Search for the cell housing the specified text and yield its (X, Y) center coordinate. 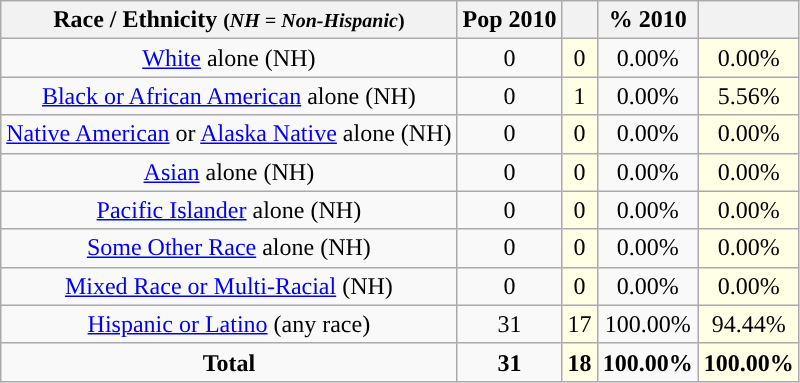
% 2010 (648, 20)
Hispanic or Latino (any race) (229, 324)
Pop 2010 (510, 20)
Mixed Race or Multi-Racial (NH) (229, 286)
Pacific Islander alone (NH) (229, 210)
5.56% (748, 96)
Black or African American alone (NH) (229, 96)
Some Other Race alone (NH) (229, 248)
94.44% (748, 324)
17 (580, 324)
White alone (NH) (229, 58)
18 (580, 362)
Total (229, 362)
Native American or Alaska Native alone (NH) (229, 134)
Asian alone (NH) (229, 172)
1 (580, 96)
Race / Ethnicity (NH = Non-Hispanic) (229, 20)
